Identify which cell holds the provided text, then report its [X, Y] central coordinate. 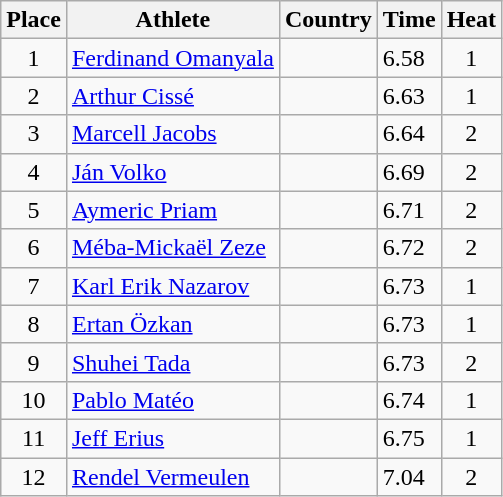
4 [34, 172]
6.58 [409, 58]
6.69 [409, 172]
7 [34, 286]
Karl Erik Nazarov [172, 286]
6.63 [409, 96]
Marcell Jacobs [172, 134]
Place [34, 20]
Ján Volko [172, 172]
Arthur Cissé [172, 96]
6.75 [409, 438]
5 [34, 210]
12 [34, 477]
Shuhei Tada [172, 362]
10 [34, 400]
7.04 [409, 477]
Aymeric Priam [172, 210]
Ertan Özkan [172, 324]
8 [34, 324]
3 [34, 134]
Athlete [172, 20]
Time [409, 20]
Heat [471, 20]
6.71 [409, 210]
6 [34, 248]
Ferdinand Omanyala [172, 58]
6.72 [409, 248]
6.74 [409, 400]
Rendel Vermeulen [172, 477]
Méba-Mickaël Zeze [172, 248]
6.64 [409, 134]
9 [34, 362]
11 [34, 438]
Jeff Erius [172, 438]
Country [328, 20]
Pablo Matéo [172, 400]
